Provide the [X, Y] coordinate of the cell's center where the given text is located.  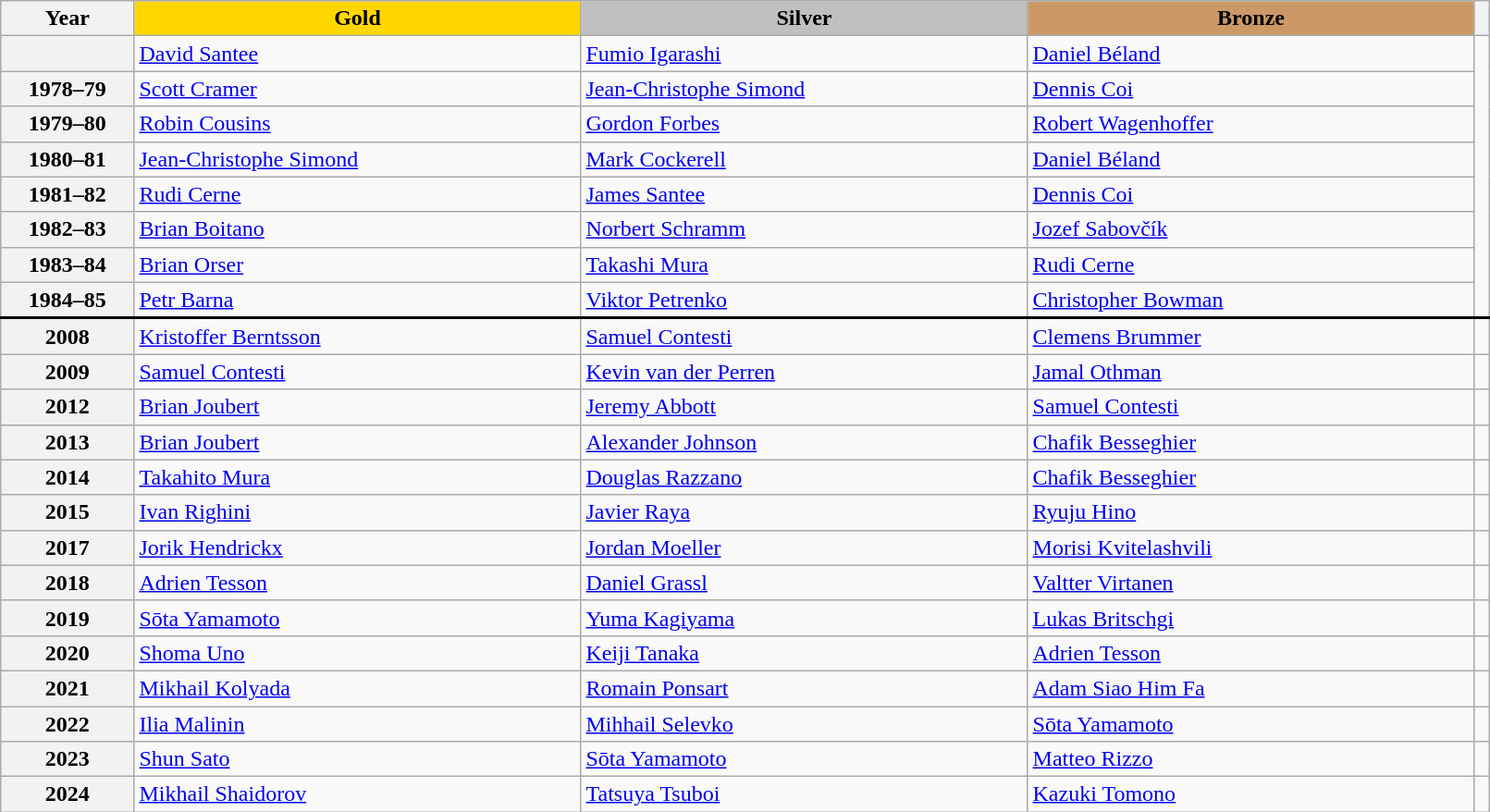
Gordon Forbes [805, 124]
Adam Siao Him Fa [1250, 688]
David Santee [357, 54]
Clemens Brummer [1250, 337]
Yuma Kagiyama [805, 618]
2012 [68, 407]
Mikhail Shaidorov [357, 794]
Year [68, 18]
Keiji Tanaka [805, 653]
Matteo Rizzo [1250, 759]
2009 [68, 372]
Viktor Petrenko [805, 300]
2018 [68, 583]
2013 [68, 442]
Gold [357, 18]
Kazuki Tomono [1250, 794]
Brian Boitano [357, 229]
Scott Cramer [357, 89]
Valtter Virtanen [1250, 583]
Kristoffer Berntsson [357, 337]
1979–80 [68, 124]
Shun Sato [357, 759]
Ilia Malinin [357, 724]
Fumio Igarashi [805, 54]
Takashi Mura [805, 265]
2021 [68, 688]
Ryuju Hino [1250, 512]
Javier Raya [805, 512]
Jozef Sabovčík [1250, 229]
Kevin van der Perren [805, 372]
Mark Cockerell [805, 159]
Robin Cousins [357, 124]
Alexander Johnson [805, 442]
1978–79 [68, 89]
Mihhail Selevko [805, 724]
2008 [68, 337]
Petr Barna [357, 300]
1982–83 [68, 229]
Jamal Othman [1250, 372]
Jeremy Abbott [805, 407]
James Santee [805, 194]
Ivan Righini [357, 512]
2024 [68, 794]
Douglas Razzano [805, 477]
Takahito Mura [357, 477]
Daniel Grassl [805, 583]
Robert Wagenhoffer [1250, 124]
Jordan Moeller [805, 547]
Shoma Uno [357, 653]
Romain Ponsart [805, 688]
Morisi Kvitelashvili [1250, 547]
2022 [68, 724]
Brian Orser [357, 265]
Lukas Britschgi [1250, 618]
Bronze [1250, 18]
2015 [68, 512]
1983–84 [68, 265]
1981–82 [68, 194]
Christopher Bowman [1250, 300]
1984–85 [68, 300]
2020 [68, 653]
2017 [68, 547]
Tatsuya Tsuboi [805, 794]
2014 [68, 477]
1980–81 [68, 159]
Mikhail Kolyada [357, 688]
Silver [805, 18]
Norbert Schramm [805, 229]
Jorik Hendrickx [357, 547]
2023 [68, 759]
2019 [68, 618]
